Locate the cell with the specified text and output its [x, y] center coordinate. 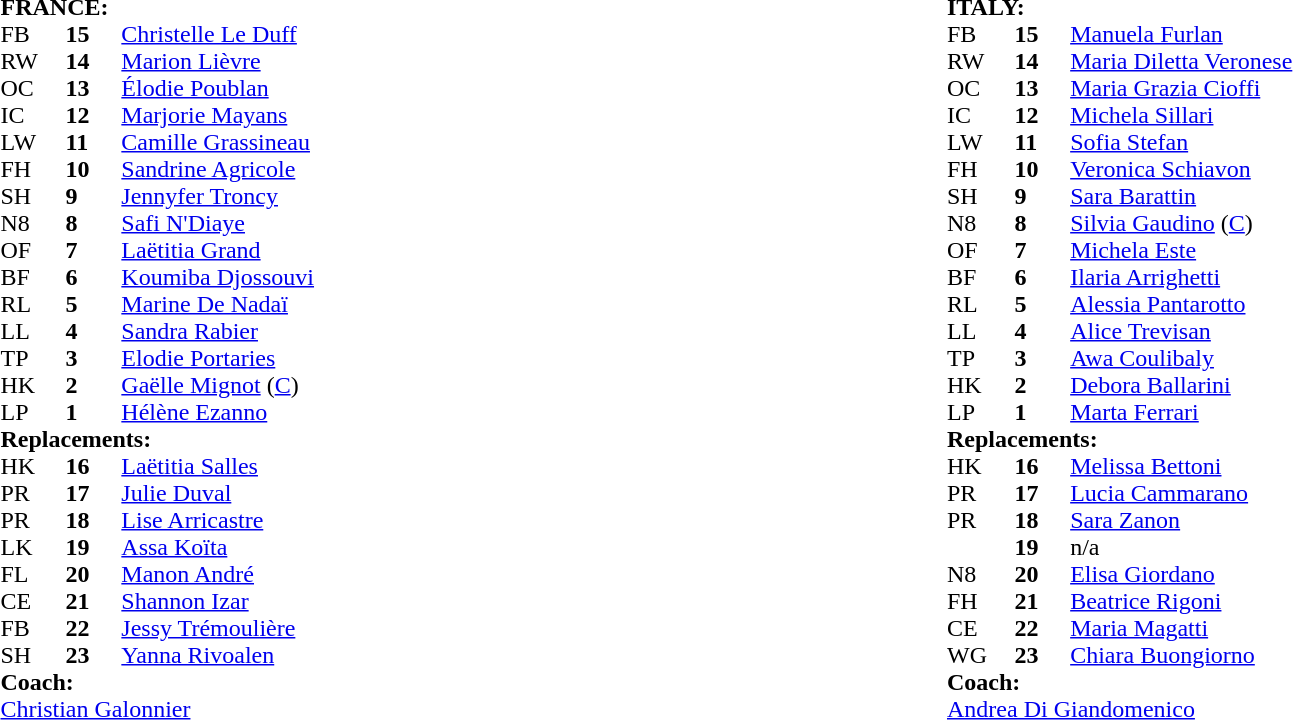
Assa Koïta [326, 548]
Safi N'Diaye [326, 224]
Julie Duval [326, 494]
FL [32, 574]
Laëtitia Grand [326, 250]
Manon André [326, 574]
Marine De Nadaï [326, 304]
Gaëlle Mignot (C) [326, 386]
Marion Lièvre [326, 62]
Camille Grassineau [326, 142]
Coach: [470, 682]
Shannon Izar [326, 602]
Koumiba Djossouvi [326, 278]
WG [980, 656]
Replacements: [470, 440]
Elodie Portaries [326, 358]
Laëtitia Salles [326, 466]
Yanna Rivoalen [326, 656]
LK [32, 548]
Christelle Le Duff [326, 34]
Hélène Ezanno [326, 412]
Marjorie Mayans [326, 116]
Jessy Trémoulière [326, 628]
Sandrine Agricole [326, 170]
Sandra Rabier [326, 332]
Jennyfer Troncy [326, 196]
Lise Arricastre [326, 520]
Élodie Poublan [326, 88]
